Return [X, Y] of the center of cell containing provided text 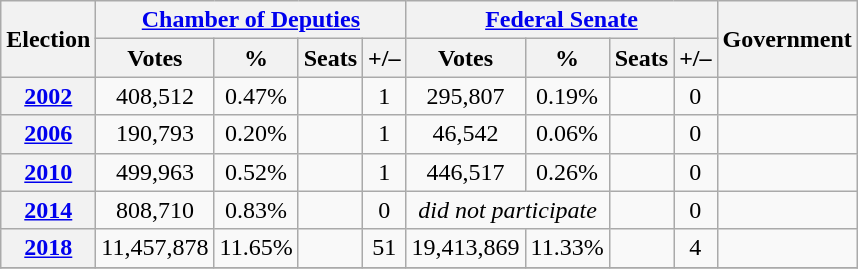
11.33% [567, 248]
0.26% [567, 172]
0.52% [256, 172]
190,793 [155, 134]
Election [48, 39]
2014 [48, 210]
Federal Senate [562, 20]
11.65% [256, 248]
11,457,878 [155, 248]
446,517 [466, 172]
499,963 [155, 172]
did not participate [508, 210]
46,542 [466, 134]
51 [384, 248]
0.83% [256, 210]
2018 [48, 248]
408,512 [155, 96]
2010 [48, 172]
2002 [48, 96]
Government [787, 39]
0.19% [567, 96]
2006 [48, 134]
0.20% [256, 134]
0.06% [567, 134]
0.47% [256, 96]
808,710 [155, 210]
Chamber of Deputies [251, 20]
295,807 [466, 96]
4 [696, 248]
19,413,869 [466, 248]
